Scan for the cell matching the given text and deliver its [x, y] coordinate at center. 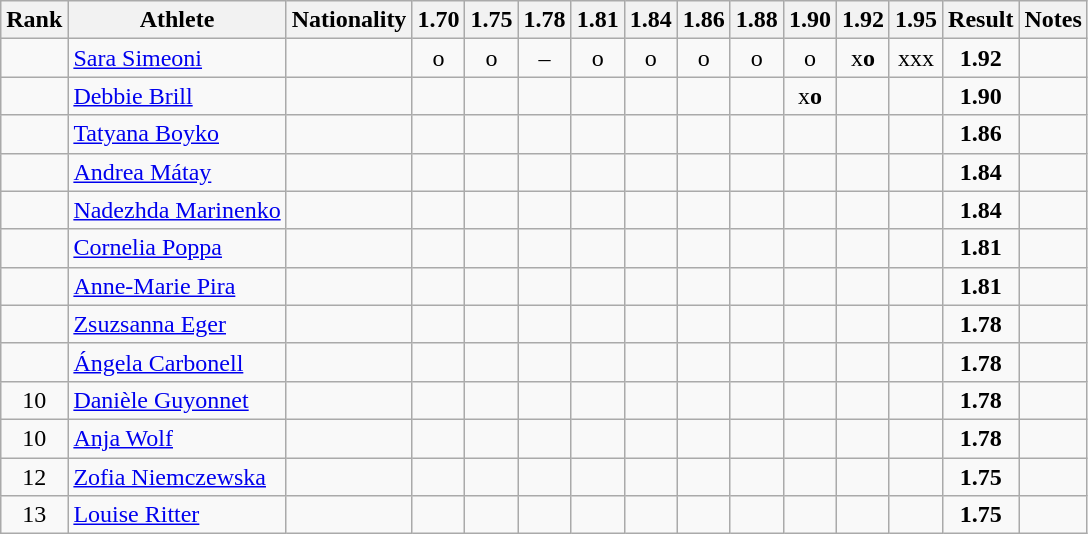
Andrea Mátay [177, 172]
Athlete [177, 20]
Notes [1053, 20]
Ángela Carbonell [177, 362]
– [544, 58]
12 [34, 477]
Louise Ritter [177, 515]
Cornelia Poppa [177, 248]
Result [981, 20]
Tatyana Boyko [177, 134]
1.70 [438, 20]
xxx [916, 58]
Nadezhda Marinenko [177, 210]
Zsuzsanna Eger [177, 324]
Nationality [349, 20]
Debbie Brill [177, 96]
1.88 [756, 20]
Rank [34, 20]
Danièle Guyonnet [177, 400]
Sara Simeoni [177, 58]
13 [34, 515]
Anja Wolf [177, 438]
1.95 [916, 20]
Zofia Niemczewska [177, 477]
Anne-Marie Pira [177, 286]
